Pinpoint the cell where the given text exists, returning its (X, Y) midpoint coordinate. 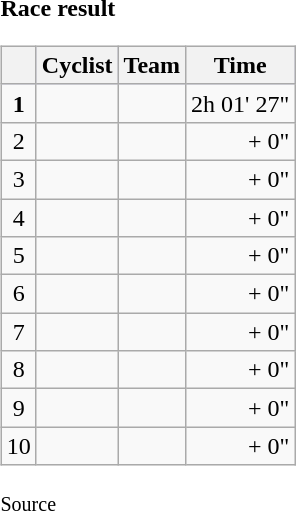
4 (18, 217)
1 (18, 103)
2h 01' 27" (240, 103)
3 (18, 179)
2 (18, 141)
10 (18, 446)
8 (18, 370)
6 (18, 294)
Cyclist (77, 65)
Time (240, 65)
Team (152, 65)
9 (18, 408)
5 (18, 256)
7 (18, 332)
